Capture the cell that displays the provided text and extract its (x, y) central coordinate. 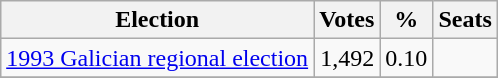
0.10 (406, 58)
Election (158, 20)
% (406, 20)
1993 Galician regional election (158, 58)
Votes (347, 20)
1,492 (347, 58)
Seats (465, 20)
